Extract the (x, y) coordinate from the center of the cell holding the provided text.  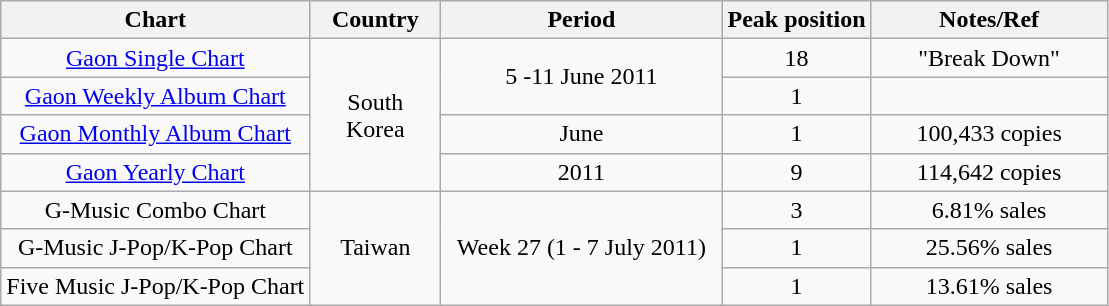
25.56% sales (989, 248)
Five Music J-Pop/K-Pop Chart (156, 286)
Period (582, 20)
9 (796, 172)
3 (796, 210)
Chart (156, 20)
18 (796, 58)
G-Music J-Pop/K-Pop Chart (156, 248)
Gaon Yearly Chart (156, 172)
Gaon Weekly Album Chart (156, 96)
Week 27 (1 - 7 July 2011) (582, 248)
Notes/Ref (989, 20)
South Korea (376, 115)
Taiwan (376, 248)
Gaon Monthly Album Chart (156, 134)
Peak position (796, 20)
"Break Down" (989, 58)
G-Music Combo Chart (156, 210)
100,433 copies (989, 134)
13.61% sales (989, 286)
2011 (582, 172)
114,642 copies (989, 172)
June (582, 134)
Gaon Single Chart (156, 58)
Country (376, 20)
6.81% sales (989, 210)
5 -11 June 2011 (582, 77)
